For the text-containing cell, return its midpoint in (X, Y) coordinate format. 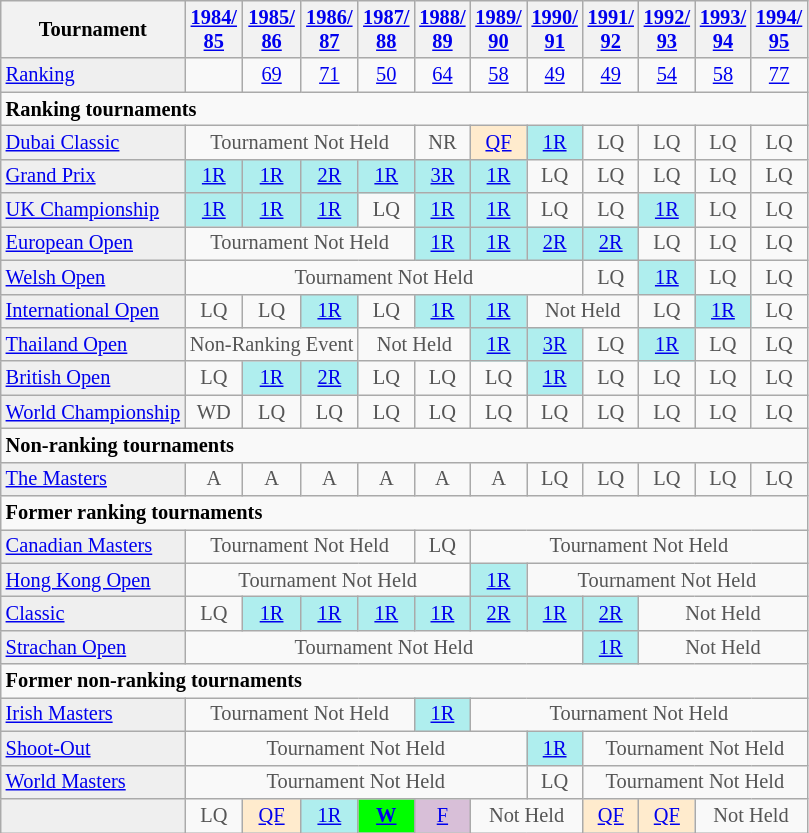
1994/95 (779, 29)
UK Championship (93, 210)
Irish Masters (93, 714)
1991/92 (611, 29)
64 (442, 75)
Former ranking tournaments (404, 513)
Classic (93, 613)
71 (329, 75)
1992/93 (667, 29)
Dubai Classic (93, 142)
1986/87 (329, 29)
Hong Kong Open (93, 580)
54 (667, 75)
European Open (93, 243)
1989/90 (498, 29)
Ranking tournaments (404, 109)
Tournament (93, 29)
NR (442, 142)
1988/89 (442, 29)
Former non-ranking tournaments (404, 681)
Welsh Open (93, 277)
Strachan Open (93, 647)
1993/94 (723, 29)
1990/91 (555, 29)
77 (779, 75)
World Championship (93, 412)
WD (214, 412)
Thailand Open (93, 344)
Shoot-Out (93, 748)
The Masters (93, 479)
Non-Ranking Event (272, 344)
Grand Prix (93, 176)
British Open (93, 378)
F (442, 815)
50 (386, 75)
1985/86 (272, 29)
Canadian Masters (93, 546)
1984/85 (214, 29)
International Open (93, 311)
W (386, 815)
Non-ranking tournaments (404, 445)
World Masters (93, 782)
Ranking (93, 75)
69 (272, 75)
1987/88 (386, 29)
